Identify which cell holds the provided text, then report its (X, Y) central coordinate. 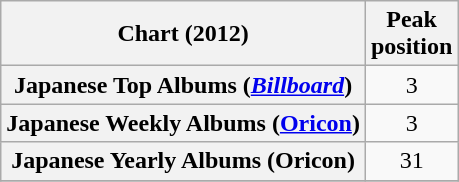
Chart (2012) (184, 34)
31 (411, 161)
Japanese Weekly Albums (Oricon) (184, 123)
Peakposition (411, 34)
Japanese Yearly Albums (Oricon) (184, 161)
Japanese Top Albums (Billboard) (184, 85)
